Scan for the cell matching the given text and deliver its [X, Y] coordinate at center. 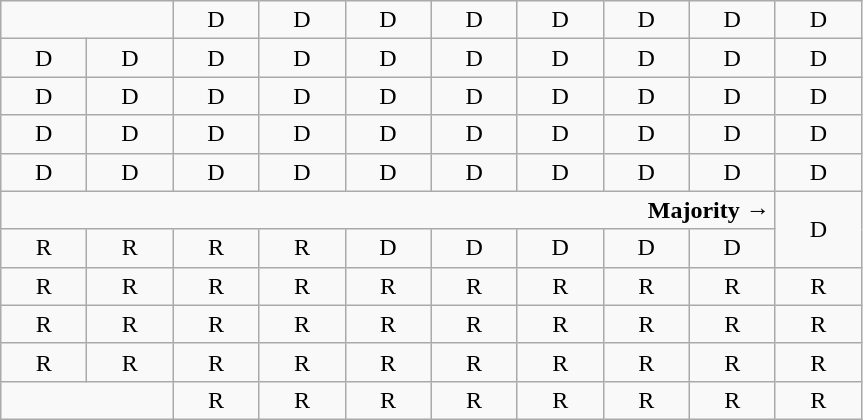
Majority → [388, 210]
